For the text-containing cell, return its midpoint in [x, y] coordinate format. 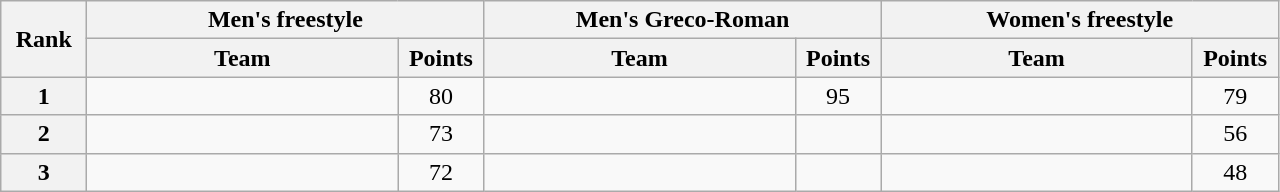
79 [1235, 96]
Men's freestyle [286, 20]
73 [441, 134]
72 [441, 172]
95 [838, 96]
48 [1235, 172]
56 [1235, 134]
Rank [44, 39]
1 [44, 96]
3 [44, 172]
80 [441, 96]
Men's Greco-Roman [682, 20]
2 [44, 134]
Women's freestyle [1080, 20]
